Determine the (x, y) coordinate at the center of the cell enclosing the given text.  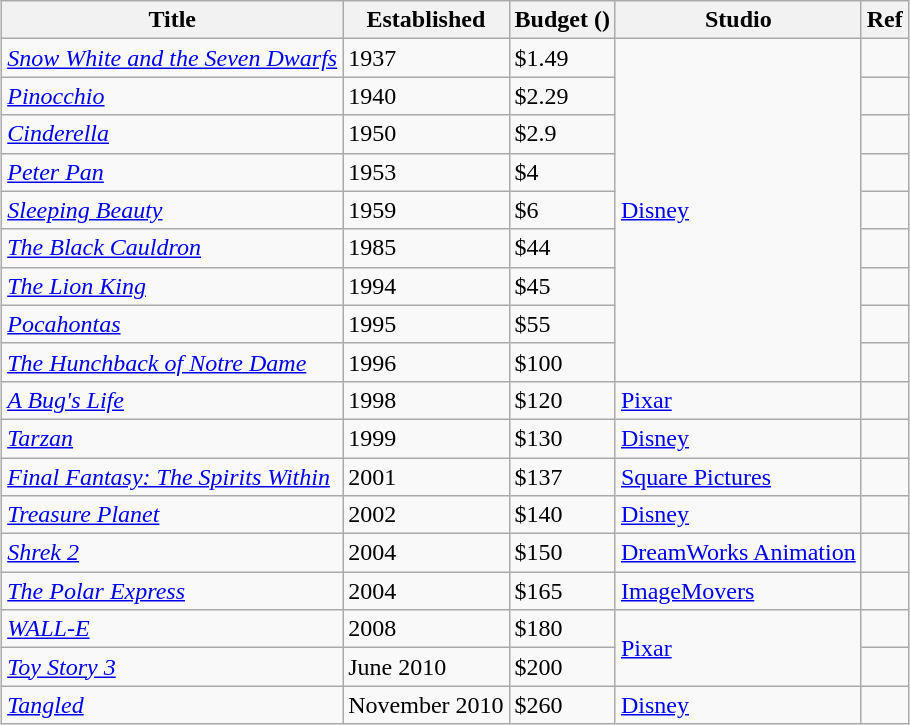
$100 (562, 362)
November 2010 (426, 705)
Cinderella (172, 134)
$1.49 (562, 58)
$140 (562, 515)
Title (172, 20)
Final Fantasy: The Spirits Within (172, 477)
Toy Story 3 (172, 667)
1953 (426, 172)
$260 (562, 705)
Pocahontas (172, 324)
2001 (426, 477)
June 2010 (426, 667)
$6 (562, 210)
Square Pictures (738, 477)
1940 (426, 96)
$120 (562, 400)
Tangled (172, 705)
The Polar Express (172, 591)
Tarzan (172, 438)
The Black Cauldron (172, 248)
$165 (562, 591)
2008 (426, 629)
WALL-E (172, 629)
1994 (426, 286)
1950 (426, 134)
$150 (562, 553)
$2.29 (562, 96)
$45 (562, 286)
$137 (562, 477)
$200 (562, 667)
$180 (562, 629)
$55 (562, 324)
Shrek 2 (172, 553)
1937 (426, 58)
2002 (426, 515)
The Lion King (172, 286)
1985 (426, 248)
Peter Pan (172, 172)
$130 (562, 438)
$2.9 (562, 134)
Budget () (562, 20)
1998 (426, 400)
1996 (426, 362)
Treasure Planet (172, 515)
The Hunchback of Notre Dame (172, 362)
A Bug's Life (172, 400)
DreamWorks Animation (738, 553)
Pinocchio (172, 96)
1995 (426, 324)
Snow White and the Seven Dwarfs (172, 58)
1959 (426, 210)
$44 (562, 248)
1999 (426, 438)
Studio (738, 20)
ImageMovers (738, 591)
Established (426, 20)
Sleeping Beauty (172, 210)
$4 (562, 172)
Ref (884, 20)
